Output the [X, Y] coordinate of the center of the cell containing the given text.  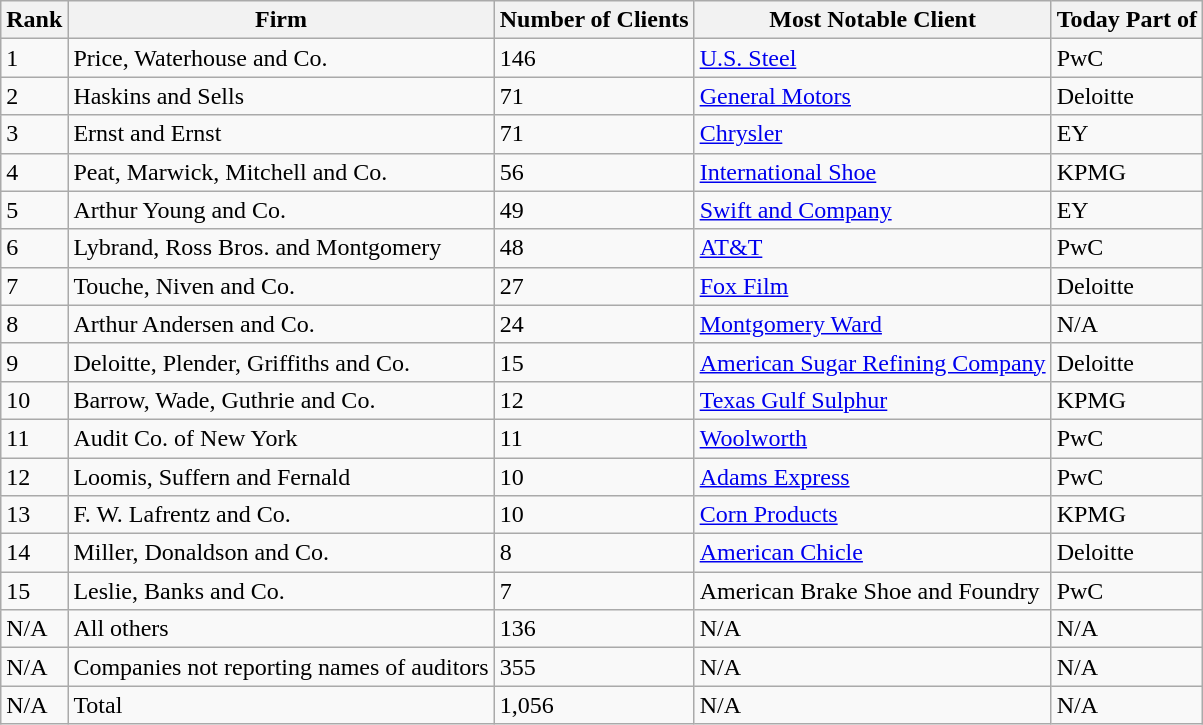
Corn Products [872, 515]
Fox Film [872, 286]
Lybrand, Ross Bros. and Montgomery [281, 248]
Haskins and Sells [281, 96]
American Brake Shoe and Foundry [872, 591]
Miller, Donaldson and Co. [281, 553]
3 [34, 134]
Audit Co. of New York [281, 438]
Loomis, Suffern and Fernald [281, 477]
146 [594, 58]
Texas Gulf Sulphur [872, 400]
48 [594, 248]
Leslie, Banks and Co. [281, 591]
Price, Waterhouse and Co. [281, 58]
Woolworth [872, 438]
Adams Express [872, 477]
Peat, Marwick, Mitchell and Co. [281, 172]
Chrysler [872, 134]
Today Part of [1127, 20]
F. W. Lafrentz and Co. [281, 515]
355 [594, 667]
American Chicle [872, 553]
13 [34, 515]
6 [34, 248]
Montgomery Ward [872, 324]
1 [34, 58]
Total [281, 705]
Touche, Niven and Co. [281, 286]
14 [34, 553]
Firm [281, 20]
General Motors [872, 96]
Companies not reporting names of auditors [281, 667]
49 [594, 210]
Ernst and Ernst [281, 134]
1,056 [594, 705]
Barrow, Wade, Guthrie and Co. [281, 400]
4 [34, 172]
Rank [34, 20]
Arthur Young and Co. [281, 210]
AT&T [872, 248]
136 [594, 629]
Swift and Company [872, 210]
All others [281, 629]
27 [594, 286]
Arthur Andersen and Co. [281, 324]
International Shoe [872, 172]
9 [34, 362]
5 [34, 210]
American Sugar Refining Company [872, 362]
Deloitte, Plender, Griffiths and Co. [281, 362]
56 [594, 172]
U.S. Steel [872, 58]
Most Notable Client [872, 20]
Number of Clients [594, 20]
2 [34, 96]
24 [594, 324]
